Detect which cell encompasses the target text, then output its [x, y] center coordinate. 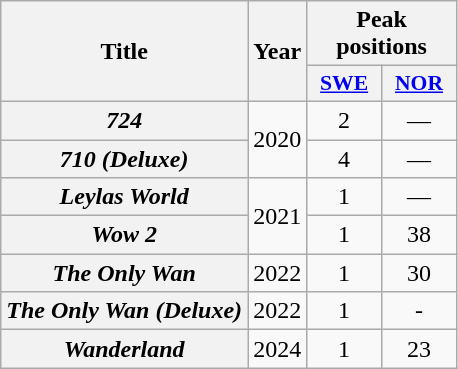
The Only Wan [124, 273]
Year [278, 52]
Title [124, 52]
SWE [344, 84]
NOR [420, 84]
Leylas World [124, 197]
4 [344, 159]
2020 [278, 139]
724 [124, 120]
Wow 2 [124, 235]
- [420, 311]
2024 [278, 349]
23 [420, 349]
38 [420, 235]
2 [344, 120]
30 [420, 273]
710 (Deluxe) [124, 159]
The Only Wan (Deluxe) [124, 311]
Peak positions [382, 34]
2021 [278, 216]
Wanderland [124, 349]
